Determine the (x, y) coordinate at the center of the cell enclosing the given text.  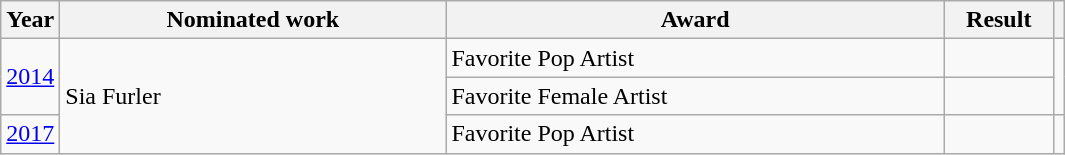
Result (998, 20)
Sia Furler (253, 96)
2014 (30, 77)
Year (30, 20)
2017 (30, 134)
Nominated work (253, 20)
Favorite Female Artist (696, 96)
Award (696, 20)
